Capture the cell that displays the provided text and extract its (X, Y) central coordinate. 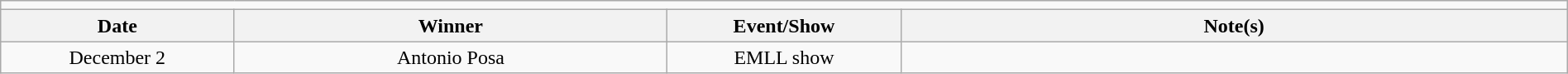
Date (117, 26)
EMLL show (784, 57)
Antonio Posa (451, 57)
Note(s) (1234, 26)
Winner (451, 26)
Event/Show (784, 26)
December 2 (117, 57)
